Identify which cell holds the provided text, then report its [x, y] central coordinate. 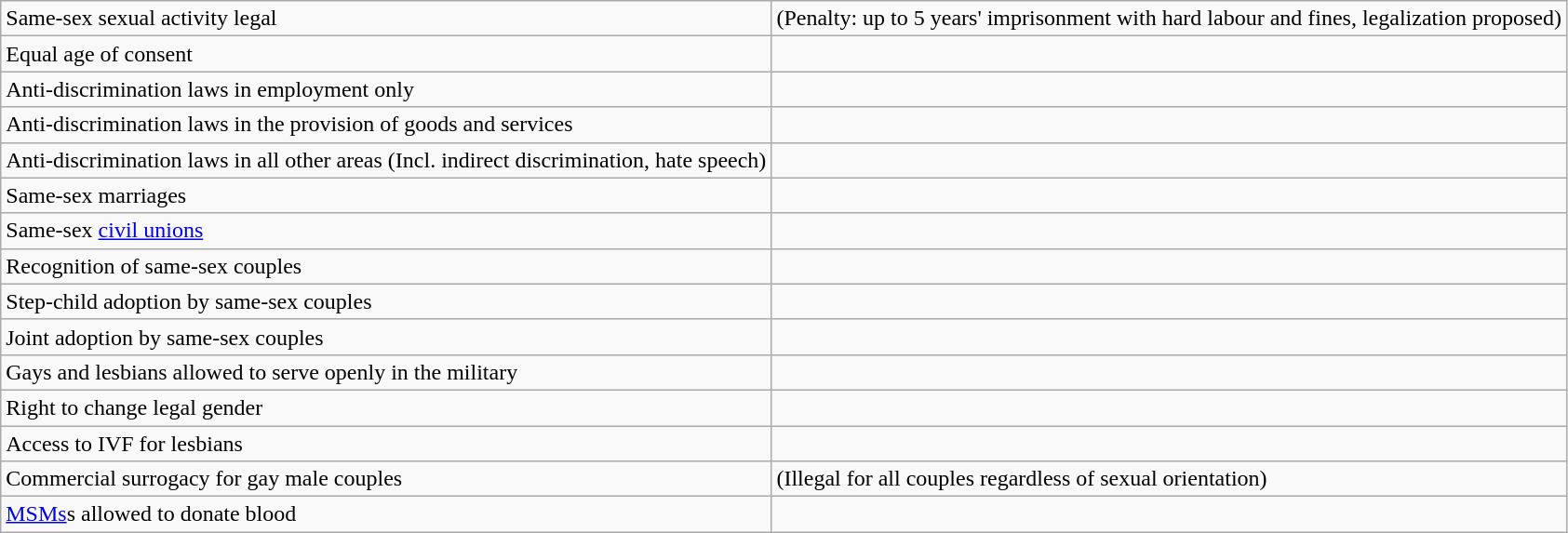
Same-sex marriages [386, 195]
Anti-discrimination laws in the provision of goods and services [386, 125]
Anti-discrimination laws in all other areas (Incl. indirect discrimination, hate speech) [386, 160]
Gays and lesbians allowed to serve openly in the military [386, 372]
Step-child adoption by same-sex couples [386, 301]
Access to IVF for lesbians [386, 444]
MSMss allowed to donate blood [386, 514]
Joint adoption by same-sex couples [386, 337]
Right to change legal gender [386, 407]
Equal age of consent [386, 54]
Same-sex civil unions [386, 231]
Recognition of same-sex couples [386, 266]
Commercial surrogacy for gay male couples [386, 479]
Same-sex sexual activity legal [386, 19]
(Illegal for all couples regardless of sexual orientation) [1169, 479]
(Penalty: up to 5 years' imprisonment with hard labour and fines, legalization proposed) [1169, 19]
Anti-discrimination laws in employment only [386, 89]
